Identify which cell holds the provided text, then report its [x, y] central coordinate. 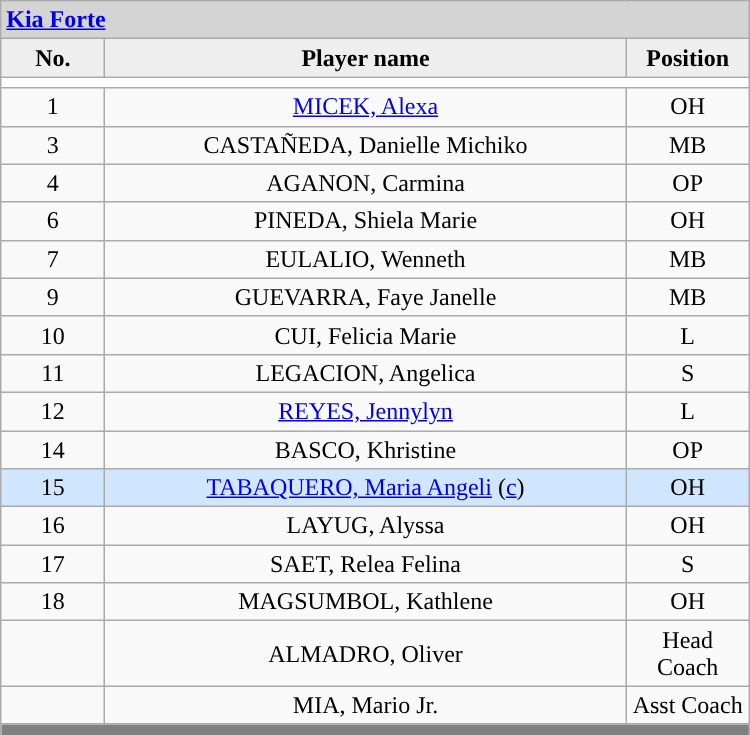
GUEVARRA, Faye Janelle [366, 297]
MAGSUMBOL, Kathlene [366, 602]
ALMADRO, Oliver [366, 654]
4 [53, 183]
10 [53, 335]
1 [53, 107]
18 [53, 602]
EULALIO, Wenneth [366, 259]
6 [53, 221]
7 [53, 259]
Asst Coach [688, 705]
AGANON, Carmina [366, 183]
Head Coach [688, 654]
9 [53, 297]
LEGACION, Angelica [366, 373]
16 [53, 526]
TABAQUERO, Maria Angeli (c) [366, 488]
No. [53, 58]
SAET, Relea Felina [366, 564]
LAYUG, Alyssa [366, 526]
14 [53, 449]
15 [53, 488]
11 [53, 373]
Player name [366, 58]
BASCO, Khristine [366, 449]
MICEK, Alexa [366, 107]
12 [53, 411]
3 [53, 145]
CUI, Felicia Marie [366, 335]
REYES, Jennylyn [366, 411]
17 [53, 564]
PINEDA, Shiela Marie [366, 221]
Position [688, 58]
Kia Forte [375, 20]
CASTAÑEDA, Danielle Michiko [366, 145]
MIA, Mario Jr. [366, 705]
